Detect which cell encompasses the target text, then output its (X, Y) center coordinate. 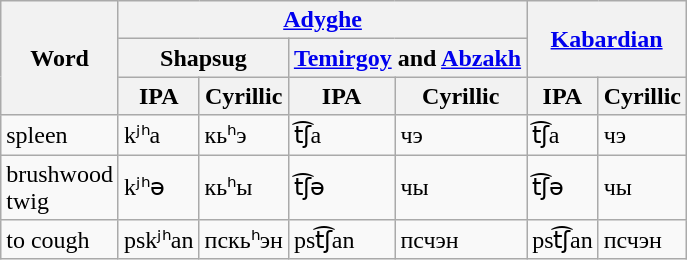
pskʲʰan (158, 240)
пскьʰэн (244, 240)
Kabardian (607, 39)
Adyghe (322, 20)
kʲʰə (158, 186)
кьʰэ (244, 135)
kʲʰa (158, 135)
Word (60, 58)
to cough (60, 240)
Shapsug (203, 58)
spleen (60, 135)
Temirgoy and Abzakh (407, 58)
кьʰы (244, 186)
brushwoodtwig (60, 186)
